Scan for the cell matching the given text and deliver its [X, Y] coordinate at center. 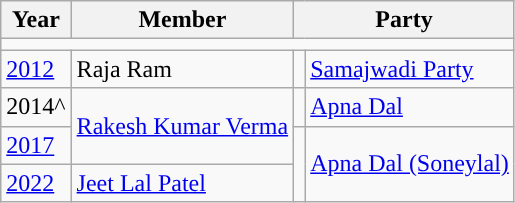
Member [182, 20]
Jeet Lal Patel [182, 183]
Samajwadi Party [410, 69]
2012 [36, 69]
Rakesh Kumar Verma [182, 126]
2014^ [36, 107]
2022 [36, 183]
Raja Ram [182, 69]
Party [404, 20]
2017 [36, 145]
Apna Dal (Soneylal) [410, 164]
Year [36, 20]
Apna Dal [410, 107]
